Detect which cell encompasses the target text, then output its (x, y) center coordinate. 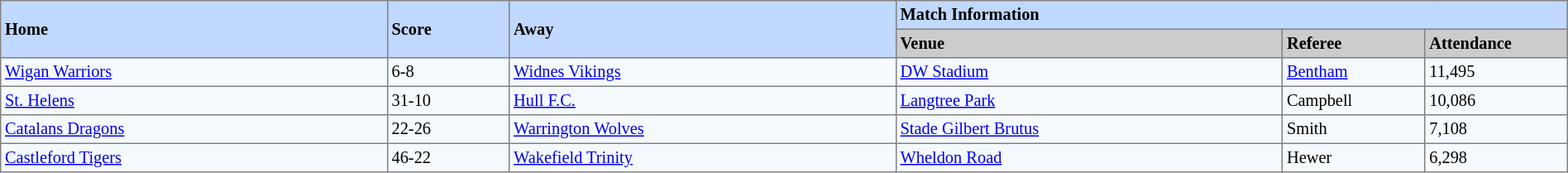
6,298 (1496, 157)
Attendance (1496, 43)
St. Helens (194, 100)
Smith (1354, 129)
10,086 (1496, 100)
Referee (1354, 43)
Wigan Warriors (194, 72)
11,495 (1496, 72)
Away (703, 30)
Catalans Dragons (194, 129)
Stade Gilbert Brutus (1088, 129)
Hewer (1354, 157)
Wakefield Trinity (703, 157)
22-26 (448, 129)
Warrington Wolves (703, 129)
DW Stadium (1088, 72)
46-22 (448, 157)
6-8 (448, 72)
Castleford Tigers (194, 157)
7,108 (1496, 129)
Wheldon Road (1088, 157)
Campbell (1354, 100)
Score (448, 30)
Home (194, 30)
Langtree Park (1088, 100)
31-10 (448, 100)
Match Information (1231, 15)
Bentham (1354, 72)
Venue (1088, 43)
Widnes Vikings (703, 72)
Hull F.C. (703, 100)
